Pinpoint the cell where the given text exists, returning its (x, y) midpoint coordinate. 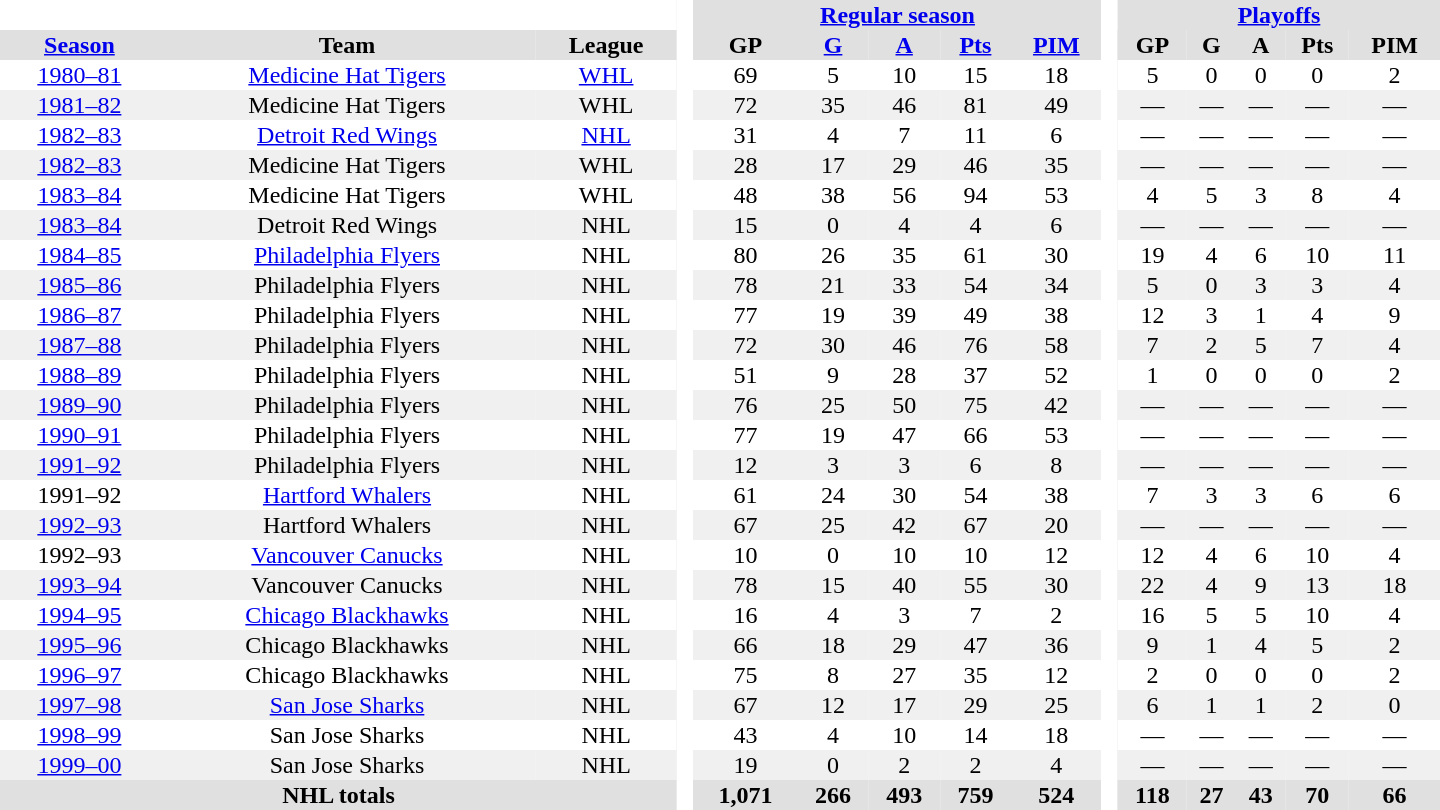
13 (1317, 585)
1,071 (745, 795)
1990–91 (80, 435)
1989–90 (80, 405)
524 (1056, 795)
55 (976, 585)
39 (904, 315)
1994–95 (80, 615)
League (606, 45)
37 (976, 375)
56 (904, 195)
69 (745, 75)
50 (904, 405)
70 (1317, 795)
81 (976, 105)
1984–85 (80, 255)
36 (1056, 645)
759 (976, 795)
118 (1152, 795)
266 (832, 795)
Playoffs (1279, 15)
1996–97 (80, 675)
14 (976, 735)
20 (1056, 525)
493 (904, 795)
Regular season (897, 15)
1986–87 (80, 315)
80 (745, 255)
33 (904, 285)
22 (1152, 585)
34 (1056, 285)
58 (1056, 345)
1998–99 (80, 735)
Team (347, 45)
94 (976, 195)
1980–81 (80, 75)
1997–98 (80, 705)
26 (832, 255)
48 (745, 195)
1999–00 (80, 765)
24 (832, 495)
21 (832, 285)
1981–82 (80, 105)
NHL totals (338, 795)
52 (1056, 375)
Season (80, 45)
40 (904, 585)
1993–94 (80, 585)
1987–88 (80, 345)
1995–96 (80, 645)
31 (745, 135)
1988–89 (80, 375)
1985–86 (80, 285)
51 (745, 375)
